Identify which cell holds the provided text, then report its (X, Y) central coordinate. 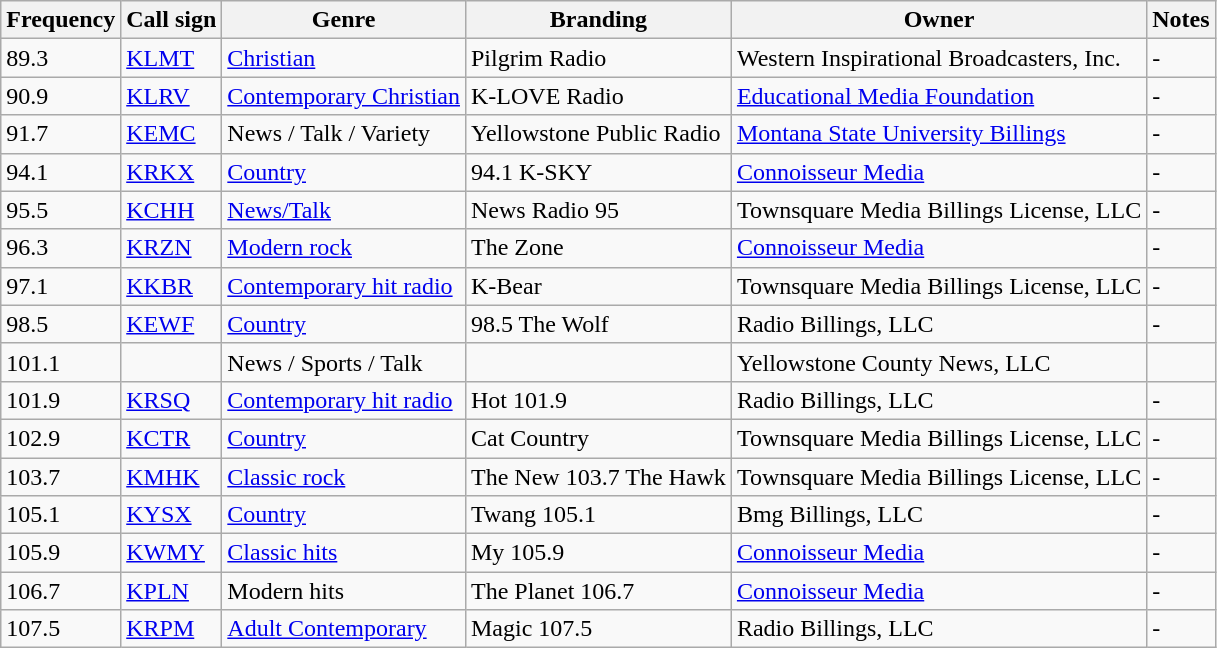
Bmg Billings, LLC (938, 515)
K-Bear (598, 286)
98.5 The Wolf (598, 324)
KLMT (172, 58)
106.7 (61, 591)
Classic rock (344, 477)
101.1 (61, 362)
KWMY (172, 553)
Branding (598, 20)
Hot 101.9 (598, 400)
Pilgrim Radio (598, 58)
Magic 107.5 (598, 629)
KCHH (172, 210)
95.5 (61, 210)
94.1 K-SKY (598, 172)
Modern rock (344, 248)
Owner (938, 20)
KLRV (172, 96)
My 105.9 (598, 553)
Western Inspirational Broadcasters, Inc. (938, 58)
K-LOVE Radio (598, 96)
KKBR (172, 286)
The Zone (598, 248)
Educational Media Foundation (938, 96)
KEMC (172, 134)
105.1 (61, 515)
Call sign (172, 20)
Cat Country (598, 438)
Yellowstone County News, LLC (938, 362)
KEWF (172, 324)
News / Talk / Variety (344, 134)
97.1 (61, 286)
103.7 (61, 477)
101.9 (61, 400)
Twang 105.1 (598, 515)
Contemporary Christian (344, 96)
Notes (1181, 20)
96.3 (61, 248)
News/Talk (344, 210)
KYSX (172, 515)
KRKX (172, 172)
90.9 (61, 96)
89.3 (61, 58)
News / Sports / Talk (344, 362)
Yellowstone Public Radio (598, 134)
Montana State University Billings (938, 134)
94.1 (61, 172)
Christian (344, 58)
Genre (344, 20)
Adult Contemporary (344, 629)
KMHK (172, 477)
KPLN (172, 591)
The Planet 106.7 (598, 591)
102.9 (61, 438)
105.9 (61, 553)
98.5 (61, 324)
News Radio 95 (598, 210)
Frequency (61, 20)
KRZN (172, 248)
The New 103.7 The Hawk (598, 477)
107.5 (61, 629)
Classic hits (344, 553)
Modern hits (344, 591)
KRPM (172, 629)
KCTR (172, 438)
KRSQ (172, 400)
91.7 (61, 134)
